Output the [x, y] coordinate of the center of the cell containing the given text.  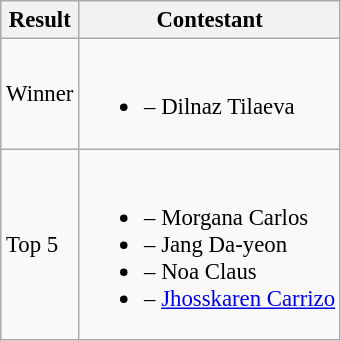
Result [40, 20]
– Dilnaz Tilaeva [210, 94]
– Morgana Carlos – Jang Da-yeon – Noa Claus – Jhosskaren Carrizo [210, 244]
Contestant [210, 20]
Top 5 [40, 244]
Winner [40, 94]
